Return (x, y) of the center of cell containing provided text 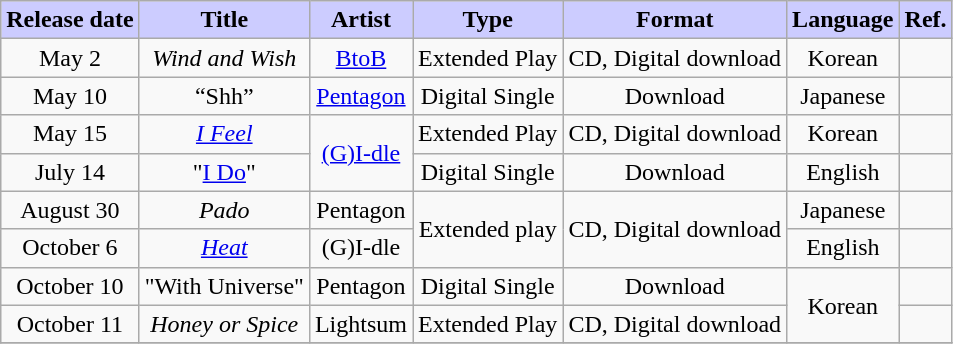
Extended play (487, 229)
October 6 (70, 248)
Release date (70, 20)
May 2 (70, 58)
Lightsum (360, 324)
Ref. (926, 20)
I Feel (224, 134)
October 11 (70, 324)
Honey or Spice (224, 324)
Pado (224, 210)
Language (843, 20)
Wind and Wish (224, 58)
"I Do" (224, 172)
Title (224, 20)
Type (487, 20)
May 15 (70, 134)
“Shh” (224, 96)
BtoB (360, 58)
"With Universe" (224, 286)
Artist (360, 20)
October 10 (70, 286)
Format (675, 20)
August 30 (70, 210)
May 10 (70, 96)
Heat (224, 248)
July 14 (70, 172)
